Determine the [x, y] coordinate at the center of the cell enclosing the given text.  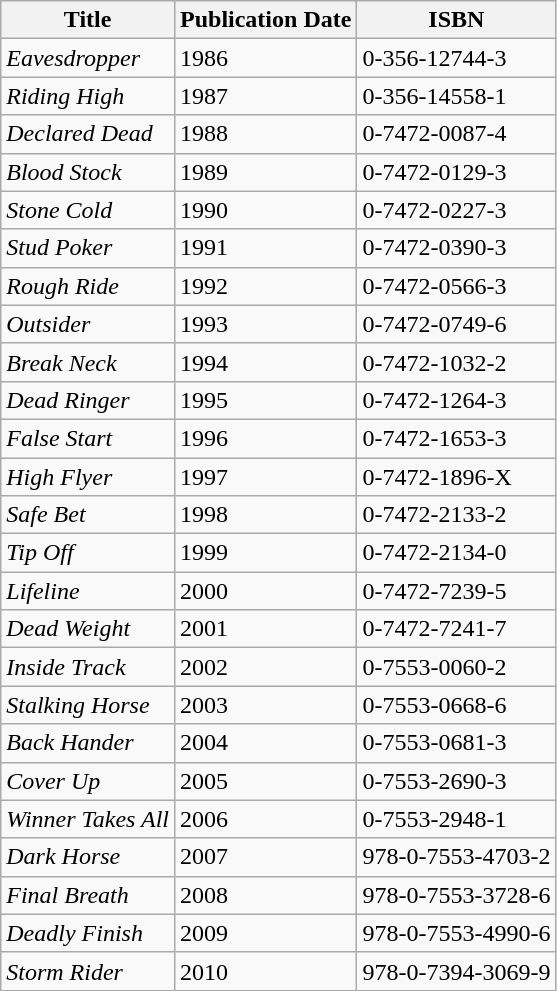
0-7472-0749-6 [456, 324]
1991 [265, 248]
0-7472-1264-3 [456, 400]
Dark Horse [88, 857]
Winner Takes All [88, 819]
0-7553-0668-6 [456, 705]
0-7472-1653-3 [456, 438]
ISBN [456, 20]
978-0-7553-4703-2 [456, 857]
Deadly Finish [88, 933]
1997 [265, 477]
2009 [265, 933]
Riding High [88, 96]
0-7472-2134-0 [456, 553]
2007 [265, 857]
2010 [265, 971]
0-7553-0060-2 [456, 667]
Stud Poker [88, 248]
0-7472-1896-X [456, 477]
0-7472-7239-5 [456, 591]
2008 [265, 895]
0-7472-2133-2 [456, 515]
0-7553-2690-3 [456, 781]
Lifeline [88, 591]
0-7472-0129-3 [456, 172]
False Start [88, 438]
1992 [265, 286]
0-356-14558-1 [456, 96]
1990 [265, 210]
Break Neck [88, 362]
978-0-7394-3069-9 [456, 971]
0-7472-0390-3 [456, 248]
0-7553-2948-1 [456, 819]
High Flyer [88, 477]
Tip Off [88, 553]
Publication Date [265, 20]
Blood Stock [88, 172]
Declared Dead [88, 134]
Eavesdropper [88, 58]
0-7472-0227-3 [456, 210]
Rough Ride [88, 286]
Stone Cold [88, 210]
2001 [265, 629]
1988 [265, 134]
0-356-12744-3 [456, 58]
Cover Up [88, 781]
1993 [265, 324]
1996 [265, 438]
Final Breath [88, 895]
1989 [265, 172]
Inside Track [88, 667]
1994 [265, 362]
Stalking Horse [88, 705]
978-0-7553-3728-6 [456, 895]
0-7472-0566-3 [456, 286]
Storm Rider [88, 971]
1986 [265, 58]
0-7472-1032-2 [456, 362]
0-7553-0681-3 [456, 743]
2002 [265, 667]
2005 [265, 781]
1987 [265, 96]
Title [88, 20]
Back Hander [88, 743]
0-7472-7241-7 [456, 629]
Dead Weight [88, 629]
1995 [265, 400]
Safe Bet [88, 515]
978-0-7553-4990-6 [456, 933]
2006 [265, 819]
2004 [265, 743]
2003 [265, 705]
0-7472-0087-4 [456, 134]
Dead Ringer [88, 400]
2000 [265, 591]
1999 [265, 553]
Outsider [88, 324]
1998 [265, 515]
